For the text-containing cell, return its midpoint in [X, Y] coordinate format. 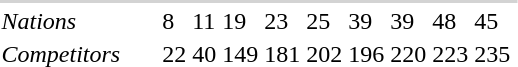
45 [492, 21]
Nations [61, 21]
23 [282, 21]
19 [240, 21]
25 [324, 21]
11 [204, 21]
48 [450, 21]
8 [174, 21]
